Scan for the cell matching the given text and deliver its (x, y) coordinate at center. 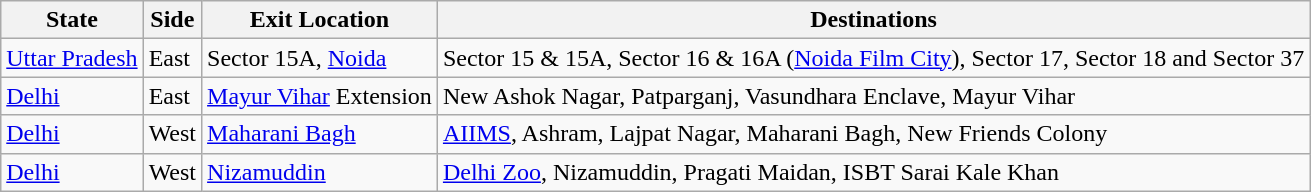
Uttar Pradesh (72, 58)
State (72, 20)
AIIMS, Ashram, Lajpat Nagar, Maharani Bagh, New Friends Colony (873, 134)
Sector 15 & 15A, Sector 16 & 16A (Noida Film City), Sector 17, Sector 18 and Sector 37 (873, 58)
Maharani Bagh (320, 134)
Sector 15A, Noida (320, 58)
Mayur Vihar Extension (320, 96)
Destinations (873, 20)
Side (172, 20)
Delhi Zoo, Nizamuddin, Pragati Maidan, ISBT Sarai Kale Khan (873, 172)
Exit Location (320, 20)
Nizamuddin (320, 172)
New Ashok Nagar, Patparganj, Vasundhara Enclave, Mayur Vihar (873, 96)
